For the text-containing cell, return its midpoint in [x, y] coordinate format. 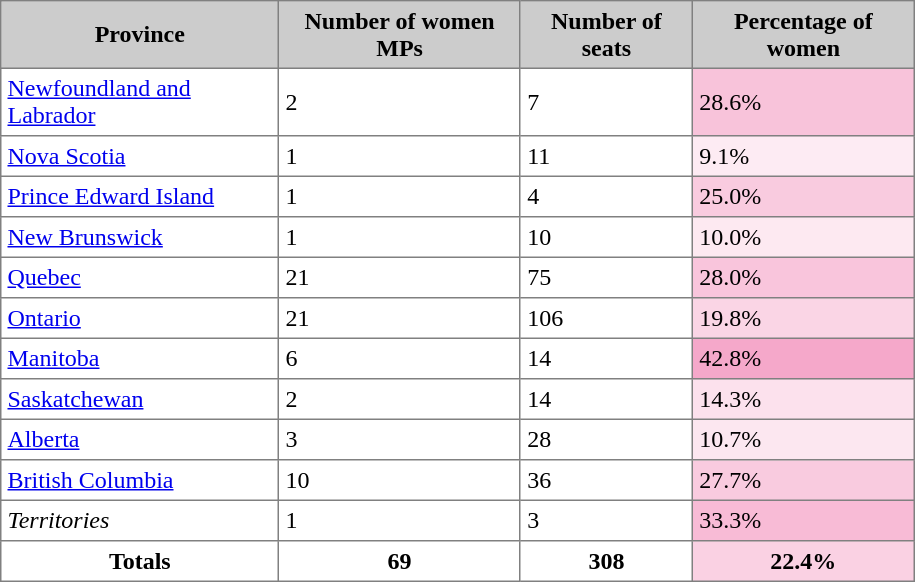
14.3% [803, 399]
Newfoundland and Labrador [140, 102]
Province [140, 35]
106 [606, 318]
10.7% [803, 439]
9.1% [803, 156]
British Columbia [140, 480]
7 [606, 102]
28.0% [803, 277]
33.3% [803, 520]
Saskatchewan [140, 399]
Alberta [140, 439]
27.7% [803, 480]
22.4% [803, 561]
6 [400, 358]
Prince Edward Island [140, 196]
308 [606, 561]
Manitoba [140, 358]
28.6% [803, 102]
Percentage of women [803, 35]
Ontario [140, 318]
69 [400, 561]
New Brunswick [140, 237]
25.0% [803, 196]
28 [606, 439]
19.8% [803, 318]
10.0% [803, 237]
36 [606, 480]
4 [606, 196]
42.8% [803, 358]
Number of women MPs [400, 35]
Totals [140, 561]
Nova Scotia [140, 156]
Territories [140, 520]
75 [606, 277]
Quebec [140, 277]
11 [606, 156]
Number of seats [606, 35]
